Pinpoint the cell where the given text exists, returning its [X, Y] midpoint coordinate. 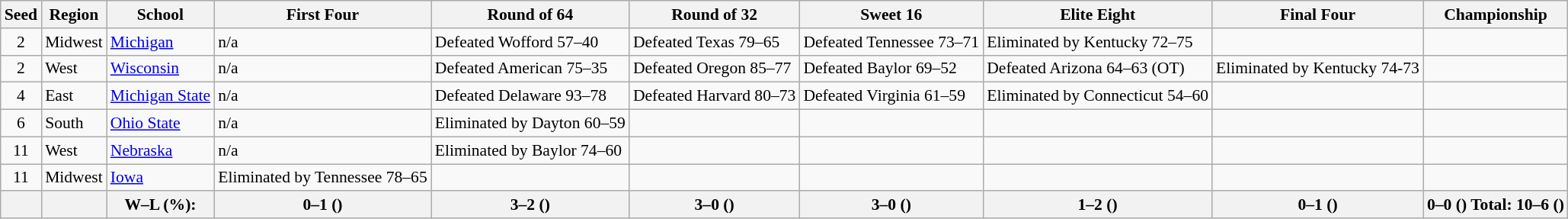
Seed [21, 14]
Eliminated by Tennessee 78–65 [323, 178]
Defeated Arizona 64–63 (OT) [1097, 69]
W–L (%): [160, 205]
Championship [1496, 14]
Eliminated by Dayton 60–59 [530, 124]
Ohio State [160, 124]
Region [74, 14]
Eliminated by Connecticut 54–60 [1097, 96]
Round of 32 [715, 14]
Eliminated by Kentucky 74-73 [1318, 69]
Iowa [160, 178]
3–2 () [530, 205]
East [74, 96]
Defeated Oregon 85–77 [715, 69]
Defeated Texas 79–65 [715, 42]
Michigan State [160, 96]
Defeated Baylor 69–52 [891, 69]
South [74, 124]
Final Four [1318, 14]
Wisconsin [160, 69]
School [160, 14]
First Four [323, 14]
Defeated Virginia 61–59 [891, 96]
1–2 () [1097, 205]
Defeated Delaware 93–78 [530, 96]
Eliminated by Kentucky 72–75 [1097, 42]
Defeated Tennessee 73–71 [891, 42]
Elite Eight [1097, 14]
Sweet 16 [891, 14]
6 [21, 124]
0–0 () Total: 10–6 () [1496, 205]
Round of 64 [530, 14]
Defeated American 75–35 [530, 69]
Defeated Harvard 80–73 [715, 96]
4 [21, 96]
Defeated Wofford 57–40 [530, 42]
Nebraska [160, 150]
Eliminated by Baylor 74–60 [530, 150]
Michigan [160, 42]
